Scan for the cell matching the given text and deliver its (x, y) coordinate at center. 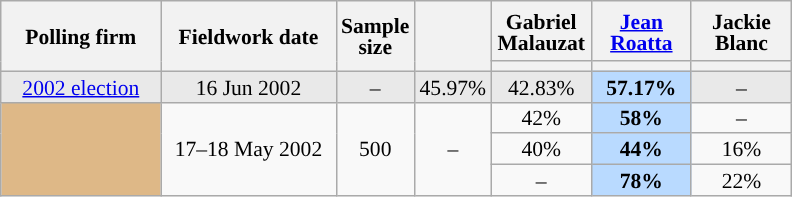
Fieldwork date (248, 36)
42.83% (541, 86)
22% (741, 180)
42% (541, 118)
Gabriel Malauzat (541, 31)
Polling firm (81, 36)
58% (641, 118)
Jean Roatta (641, 31)
44% (641, 150)
500 (375, 148)
45.97% (452, 86)
40% (541, 150)
16 Jun 2002 (248, 86)
17–18 May 2002 (248, 148)
Samplesize (375, 36)
16% (741, 150)
2002 election (81, 86)
Jackie Blanc (741, 31)
78% (641, 180)
57.17% (641, 86)
